Identify which cell holds the provided text, then report its (x, y) central coordinate. 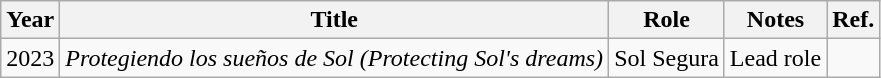
Ref. (854, 20)
Notes (775, 20)
Role (667, 20)
Year (30, 20)
Protegiendo los sueños de Sol (Protecting Sol's dreams) (334, 58)
2023 (30, 58)
Lead role (775, 58)
Title (334, 20)
Sol Segura (667, 58)
